Determine the (x, y) coordinate at the center of the cell enclosing the given text.  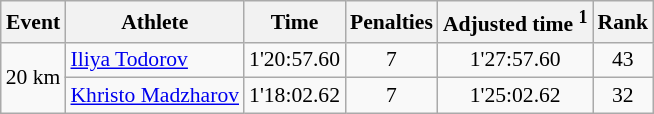
20 km (34, 78)
Athlete (154, 22)
32 (624, 96)
Adjusted time 1 (516, 22)
1'27:57.60 (516, 60)
1'20:57.60 (294, 60)
43 (624, 60)
Rank (624, 22)
Iliya Todorov (154, 60)
Event (34, 22)
1'25:02.62 (516, 96)
1'18:02.62 (294, 96)
Khristo Madzharov (154, 96)
Time (294, 22)
Penalties (392, 22)
